From the cell containing the given text, extract its center point as (x, y) coordinate. 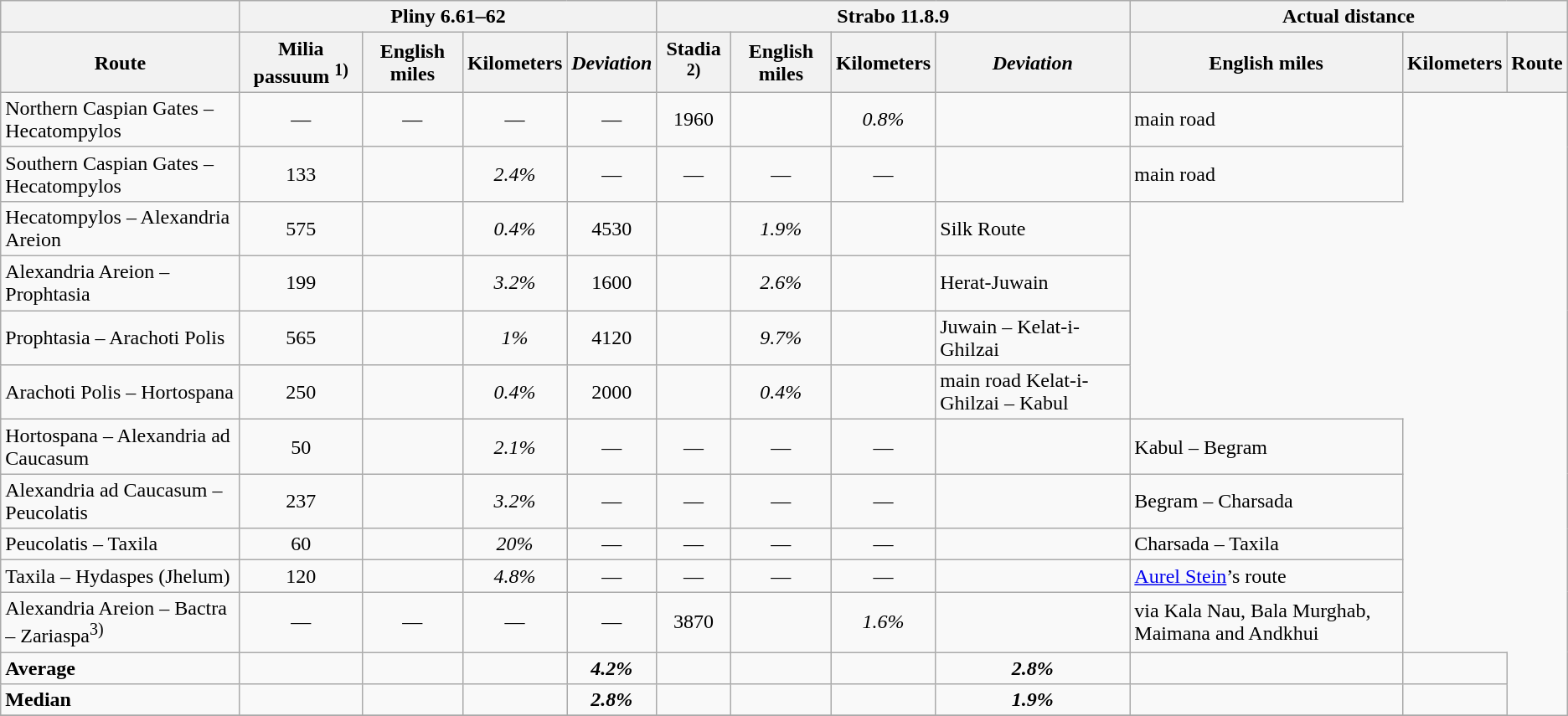
Milia passuum 1) (301, 63)
Herat-Juwain (1033, 283)
Taxila – Hydaspes (Jhelum) (121, 576)
20% (514, 544)
main road Kelat-i-Ghilzai – Kabul (1033, 392)
Aurel Stein’s route (1266, 576)
Peucolatis – Taxila (121, 544)
Alexandria ad Caucasum – Peucolatis (121, 501)
237 (301, 501)
Average (121, 668)
Kabul – Begram (1266, 447)
Stadia 2) (694, 63)
Alexandria Areion – Prophtasia (121, 283)
Charsada – Taxila (1266, 544)
Northern Caspian Gates – Hecatompylos (121, 119)
575 (301, 228)
1.6% (883, 622)
Arachoti Polis – Hortospana (121, 392)
Juwain – Kelat-i-Ghilzai (1033, 338)
Prophtasia – Arachoti Polis (121, 338)
3870 (694, 622)
4.2% (611, 668)
2.1% (514, 447)
Hecatompylos – Alexandria Areion (121, 228)
1% (514, 338)
1960 (694, 119)
Southern Caspian Gates – Hecatompylos (121, 174)
60 (301, 544)
Actual distance (1349, 17)
2.6% (781, 283)
Alexandria Areion – Bactra – Zariaspa3) (121, 622)
120 (301, 576)
2000 (611, 392)
2.4% (514, 174)
via Kala Nau, Bala Murghab, Maimana and Andkhui (1266, 622)
Silk Route (1033, 228)
0.8% (883, 119)
50 (301, 447)
Median (121, 700)
Hortospana – Alexandria ad Caucasum (121, 447)
565 (301, 338)
Strabo 11.8.9 (893, 17)
199 (301, 283)
250 (301, 392)
4.8% (514, 576)
1600 (611, 283)
9.7% (781, 338)
133 (301, 174)
4120 (611, 338)
Begram – Charsada (1266, 501)
4530 (611, 228)
Pliny 6.61–62 (448, 17)
